Output the (X, Y) coordinate of the center of the cell containing the given text.  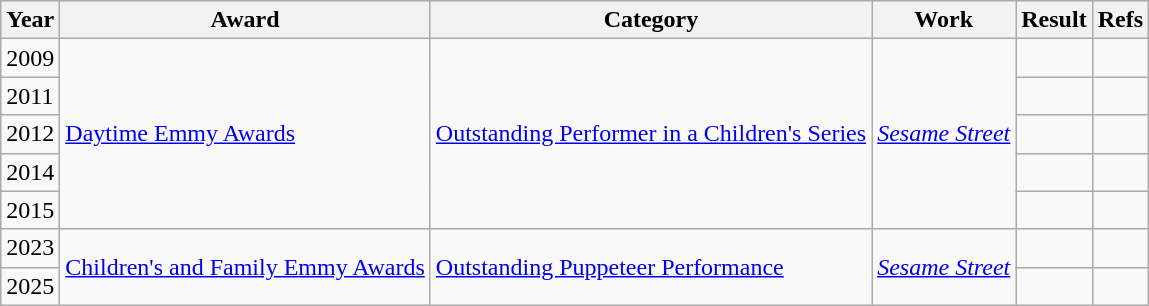
Work (944, 20)
2011 (30, 96)
Refs (1120, 20)
2023 (30, 248)
2014 (30, 172)
Award (245, 20)
Category (650, 20)
2009 (30, 58)
Outstanding Performer in a Children's Series (650, 134)
2025 (30, 286)
Result (1054, 20)
Year (30, 20)
Daytime Emmy Awards (245, 134)
Outstanding Puppeteer Performance (650, 267)
Children's and Family Emmy Awards (245, 267)
2015 (30, 210)
2012 (30, 134)
